From the cell containing the given text, extract its center point as [x, y] coordinate. 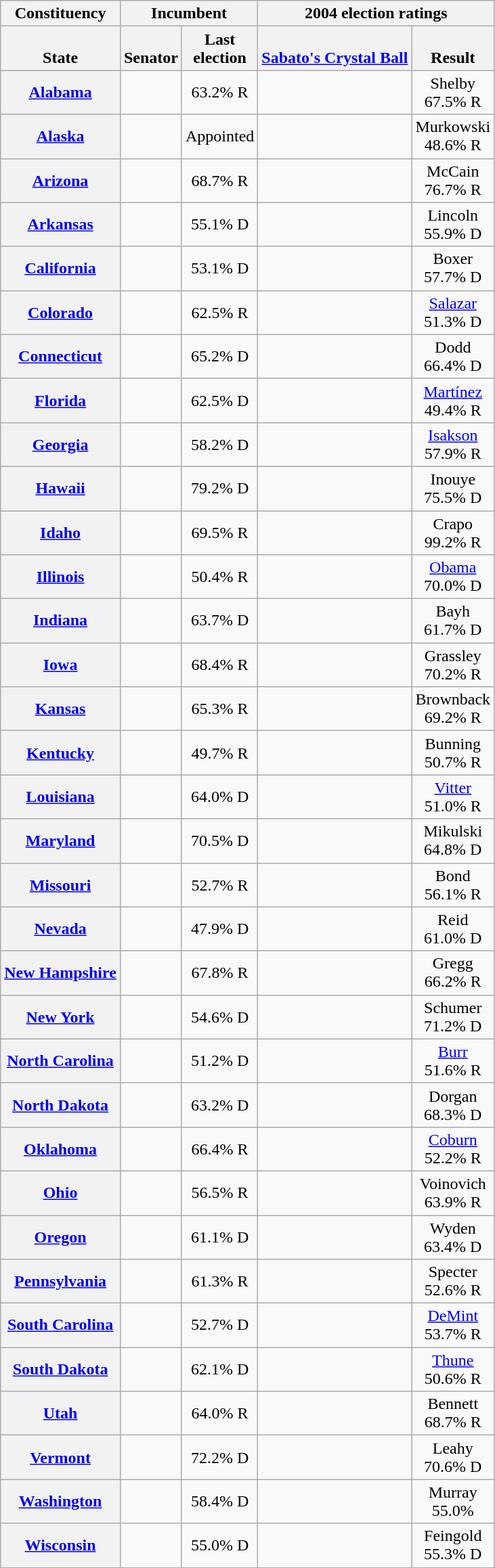
52.7% D [219, 1325]
Feingold 55.3% D [453, 1546]
Idaho [61, 532]
Ohio [61, 1192]
56.5% R [219, 1192]
Sabato's Crystal Ball [335, 49]
Salazar51.3% D [453, 313]
Bennett68.7% R [453, 1413]
53.1% D [219, 268]
67.8% R [219, 973]
49.7% R [219, 753]
66.4% R [219, 1149]
Vermont [61, 1458]
Voinovich63.9% R [453, 1192]
Coburn52.2% R [453, 1149]
Isakson57.9% R [453, 444]
63.2% D [219, 1104]
Hawaii [61, 489]
Shelby67.5% R [453, 92]
North Carolina [61, 1061]
Arkansas [61, 225]
Bond56.1% R [453, 885]
Senator [150, 49]
Illinois [61, 577]
62.5% D [219, 401]
55.1% D [219, 225]
Alaska [61, 137]
Alabama [61, 92]
Pennsylvania [61, 1282]
Thune50.6% R [453, 1370]
McCain76.7% R [453, 180]
2004 election ratings [376, 14]
Lastelection [219, 49]
63.7% D [219, 621]
South Carolina [61, 1325]
DeMint53.7% R [453, 1325]
Leahy70.6% D [453, 1458]
Iowa [61, 665]
Result [453, 49]
Dorgan 68.3% D [453, 1104]
63.2% R [219, 92]
Lincoln 55.9% D [453, 225]
65.2% D [219, 356]
North Dakota [61, 1104]
Specter52.6% R [453, 1282]
Connecticut [61, 356]
Burr51.6% R [453, 1061]
New Hampshire [61, 973]
Vitter51.0% R [453, 797]
64.0% R [219, 1413]
Missouri [61, 885]
47.9% D [219, 928]
51.2% D [219, 1061]
72.2% D [219, 1458]
Murray55.0% [453, 1501]
Bunning 50.7% R [453, 753]
Indiana [61, 621]
Dodd66.4% D [453, 356]
54.6% D [219, 1016]
Georgia [61, 444]
68.7% R [219, 180]
Appointed [219, 137]
Nevada [61, 928]
Washington [61, 1501]
62.5% R [219, 313]
Oklahoma [61, 1149]
Maryland [61, 841]
58.4% D [219, 1501]
65.3% R [219, 709]
69.5% R [219, 532]
Inouye75.5% D [453, 489]
Colorado [61, 313]
61.3% R [219, 1282]
Boxer 57.7% D [453, 268]
Grassley70.2% R [453, 665]
Oregon [61, 1237]
Kansas [61, 709]
Wisconsin [61, 1546]
Kentucky [61, 753]
Martínez49.4% R [453, 401]
58.2% D [219, 444]
50.4% R [219, 577]
Obama 70.0% D [453, 577]
Reid61.0% D [453, 928]
55.0% D [219, 1546]
Gregg 66.2% R [453, 973]
California [61, 268]
Constituency [61, 14]
Arizona [61, 180]
Brownback69.2% R [453, 709]
61.1% D [219, 1237]
Wyden63.4% D [453, 1237]
South Dakota [61, 1370]
Crapo99.2% R [453, 532]
62.1% D [219, 1370]
Incumbent [188, 14]
70.5% D [219, 841]
Murkowski48.6% R [453, 137]
Louisiana [61, 797]
State [61, 49]
New York [61, 1016]
Utah [61, 1413]
Mikulski 64.8% D [453, 841]
68.4% R [219, 665]
64.0% D [219, 797]
79.2% D [219, 489]
Schumer71.2% D [453, 1016]
Bayh 61.7% D [453, 621]
Florida [61, 401]
52.7% R [219, 885]
